Locate the cell with the specified text and output its [X, Y] center coordinate. 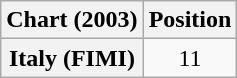
11 [190, 58]
Chart (2003) [72, 20]
Italy (FIMI) [72, 58]
Position [190, 20]
